Extract the (x, y) coordinate from the center of the cell holding the provided text.  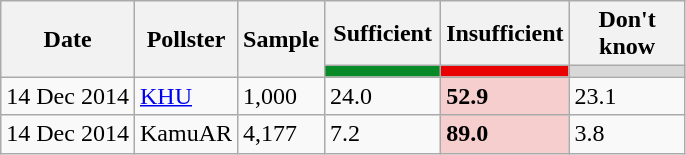
KamuAR (186, 134)
Sample (282, 39)
52.9 (505, 96)
24.0 (383, 96)
1,000 (282, 96)
89.0 (505, 134)
Sufficient (383, 34)
3.8 (627, 134)
Pollster (186, 39)
4,177 (282, 134)
Don't know (627, 34)
23.1 (627, 96)
Date (68, 39)
KHU (186, 96)
7.2 (383, 134)
Insufficient (505, 34)
